From the cell containing the given text, extract its center point as (x, y) coordinate. 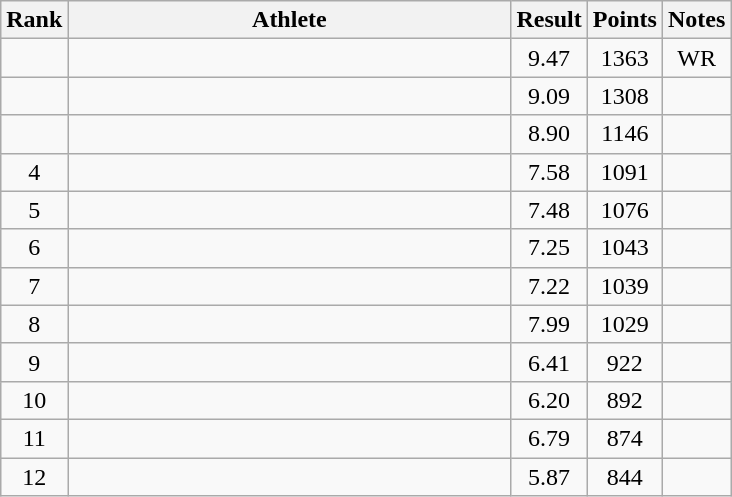
5 (34, 210)
11 (34, 438)
6.41 (549, 362)
9 (34, 362)
6.79 (549, 438)
12 (34, 477)
6 (34, 248)
Athlete (290, 20)
1039 (624, 286)
10 (34, 400)
9.09 (549, 96)
874 (624, 438)
Notes (696, 20)
Points (624, 20)
7.22 (549, 286)
922 (624, 362)
1363 (624, 58)
WR (696, 58)
1146 (624, 134)
7.25 (549, 248)
4 (34, 172)
1029 (624, 324)
7.48 (549, 210)
7.99 (549, 324)
8.90 (549, 134)
1043 (624, 248)
7 (34, 286)
Result (549, 20)
9.47 (549, 58)
7.58 (549, 172)
Rank (34, 20)
6.20 (549, 400)
5.87 (549, 477)
844 (624, 477)
8 (34, 324)
892 (624, 400)
1091 (624, 172)
1076 (624, 210)
1308 (624, 96)
